Detect which cell encompasses the target text, then output its [X, Y] center coordinate. 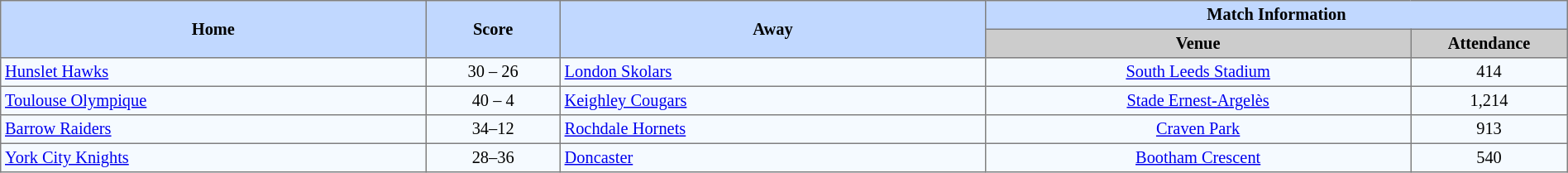
Barrow Raiders [213, 129]
Toulouse Olympique [213, 100]
40 – 4 [493, 100]
Score [493, 30]
South Leeds Stadium [1198, 72]
Match Information [1277, 15]
913 [1489, 129]
York City Knights [213, 157]
540 [1489, 157]
Keighley Cougars [772, 100]
30 – 26 [493, 72]
Rochdale Hornets [772, 129]
Attendance [1489, 43]
Venue [1198, 43]
414 [1489, 72]
Home [213, 30]
34–12 [493, 129]
1,214 [1489, 100]
28–36 [493, 157]
Bootham Crescent [1198, 157]
Doncaster [772, 157]
Stade Ernest-Argelès [1198, 100]
Hunslet Hawks [213, 72]
London Skolars [772, 72]
Away [772, 30]
Craven Park [1198, 129]
